Locate the cell with the specified text and output its [X, Y] center coordinate. 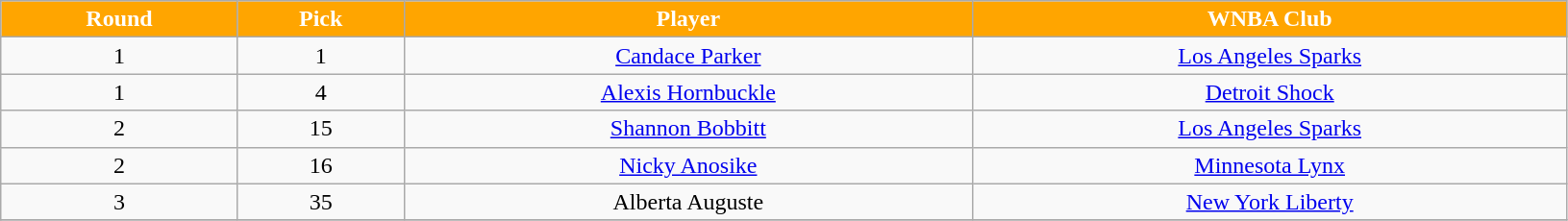
Player [688, 19]
Round [119, 19]
Shannon Bobbitt [688, 129]
3 [119, 202]
4 [321, 92]
Alberta Auguste [688, 202]
Pick [321, 19]
16 [321, 165]
Nicky Anosike [688, 165]
Minnesota Lynx [1270, 165]
Detroit Shock [1270, 92]
WNBA Club [1270, 19]
15 [321, 129]
New York Liberty [1270, 202]
35 [321, 202]
Alexis Hornbuckle [688, 92]
Candace Parker [688, 56]
